Locate the cell with the specified text and output its (X, Y) center coordinate. 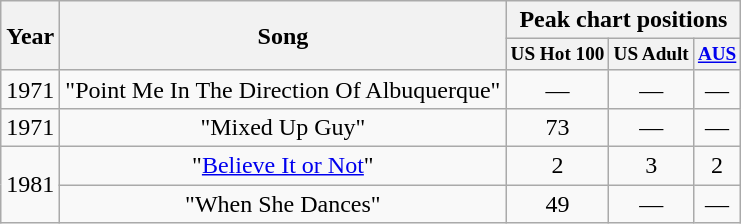
"When She Dances" (283, 204)
73 (558, 128)
Song (283, 36)
"Believe It or Not" (283, 166)
3 (651, 166)
1981 (30, 185)
US Adult (651, 55)
Year (30, 36)
49 (558, 204)
US Hot 100 (558, 55)
"Point Me In The Direction Of Albuquerque" (283, 89)
"Mixed Up Guy" (283, 128)
Peak chart positions (624, 20)
AUS (717, 55)
